For the text-containing cell, return its midpoint in [X, Y] coordinate format. 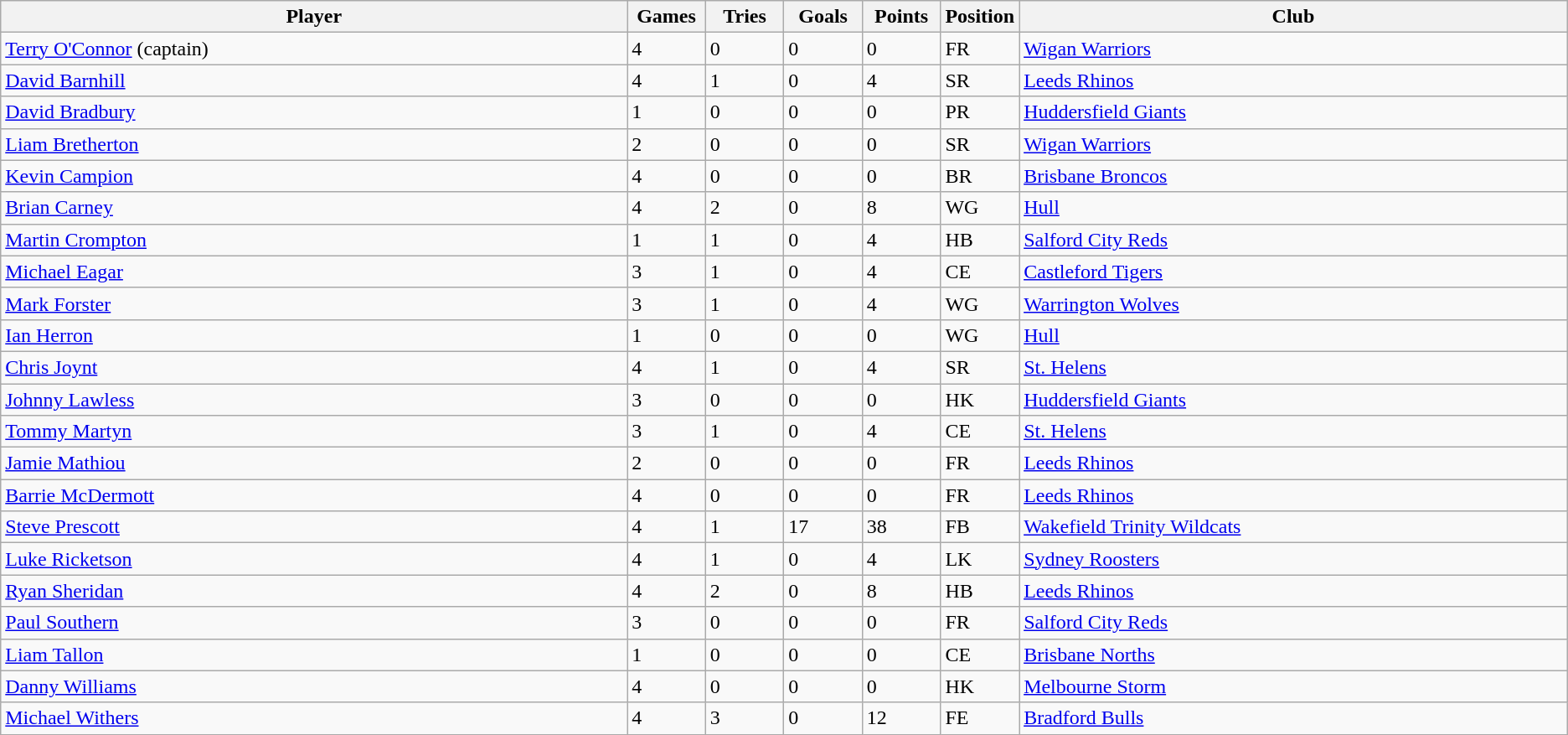
Kevin Campion [314, 176]
Terry O'Connor (captain) [314, 49]
Chris Joynt [314, 367]
David Bradbury [314, 112]
Steve Prescott [314, 527]
Ian Herron [314, 335]
Mark Forster [314, 303]
Paul Southern [314, 623]
12 [901, 718]
Jamie Mathiou [314, 463]
David Barnhill [314, 80]
Goals [823, 17]
Warrington Wolves [1293, 303]
Bradford Bulls [1293, 718]
Player [314, 17]
Melbourne Storm [1293, 686]
Points [901, 17]
Brisbane Norths [1293, 655]
Brisbane Broncos [1293, 176]
Barrie McDermott [314, 495]
17 [823, 527]
LK [980, 559]
Danny Williams [314, 686]
Tries [745, 17]
Martin Crompton [314, 240]
Club [1293, 17]
PR [980, 112]
FB [980, 527]
Johnny Lawless [314, 400]
38 [901, 527]
Sydney Roosters [1293, 559]
Michael Eagar [314, 272]
Castleford Tigers [1293, 272]
Brian Carney [314, 208]
Wakefield Trinity Wildcats [1293, 527]
Games [667, 17]
FE [980, 718]
Tommy Martyn [314, 432]
Liam Bretherton [314, 144]
Michael Withers [314, 718]
Position [980, 17]
Ryan Sheridan [314, 591]
BR [980, 176]
Luke Ricketson [314, 559]
Liam Tallon [314, 655]
